Pinpoint the cell where the given text exists, returning its (X, Y) midpoint coordinate. 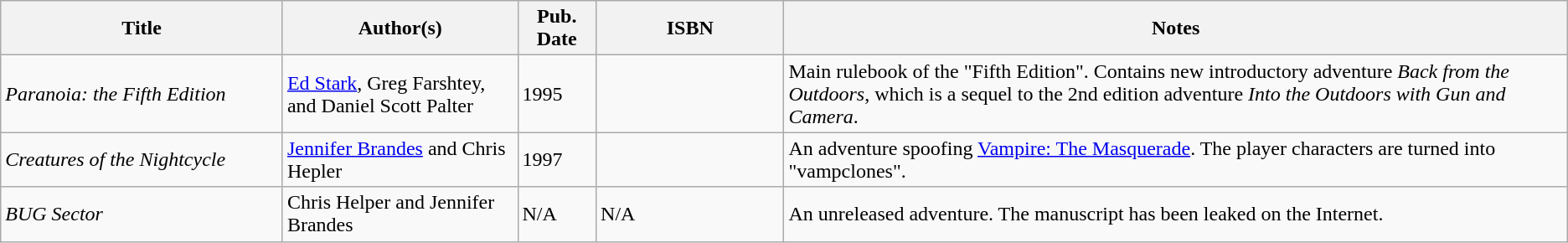
BUG Sector (142, 215)
Author(s) (400, 28)
Jennifer Brandes and Chris Hepler (400, 159)
Ed Stark, Greg Farshtey, and Daniel Scott Palter (400, 94)
1995 (557, 94)
An adventure spoofing Vampire: The Masquerade. The player characters are turned into "vampclones". (1176, 159)
An unreleased adventure. The manuscript has been leaked on the Internet. (1176, 215)
Pub. Date (557, 28)
Paranoia: the Fifth Edition (142, 94)
Creatures of the Nightcycle (142, 159)
Chris Helper and Jennifer Brandes (400, 215)
1997 (557, 159)
Notes (1176, 28)
ISBN (690, 28)
Title (142, 28)
